Scan for the cell matching the given text and deliver its (X, Y) coordinate at center. 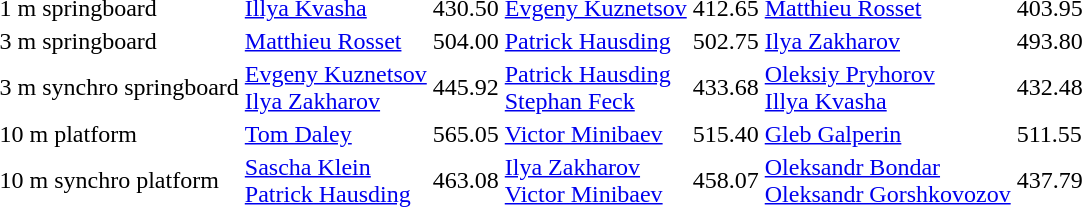
Ilya Zakharov (888, 41)
Victor Minibaev (596, 134)
502.75 (726, 41)
Patrick Hausding (596, 41)
Tom Daley (336, 134)
565.05 (466, 134)
Oleksiy PryhorovIllya Kvasha (888, 88)
515.40 (726, 134)
433.68 (726, 88)
Patrick HausdingStephan Feck (596, 88)
Gleb Galperin (888, 134)
Matthieu Rosset (336, 41)
445.92 (466, 88)
504.00 (466, 41)
Evgeny KuznetsovIlya Zakharov (336, 88)
